Determine the [X, Y] coordinate at the center of the cell enclosing the given text.  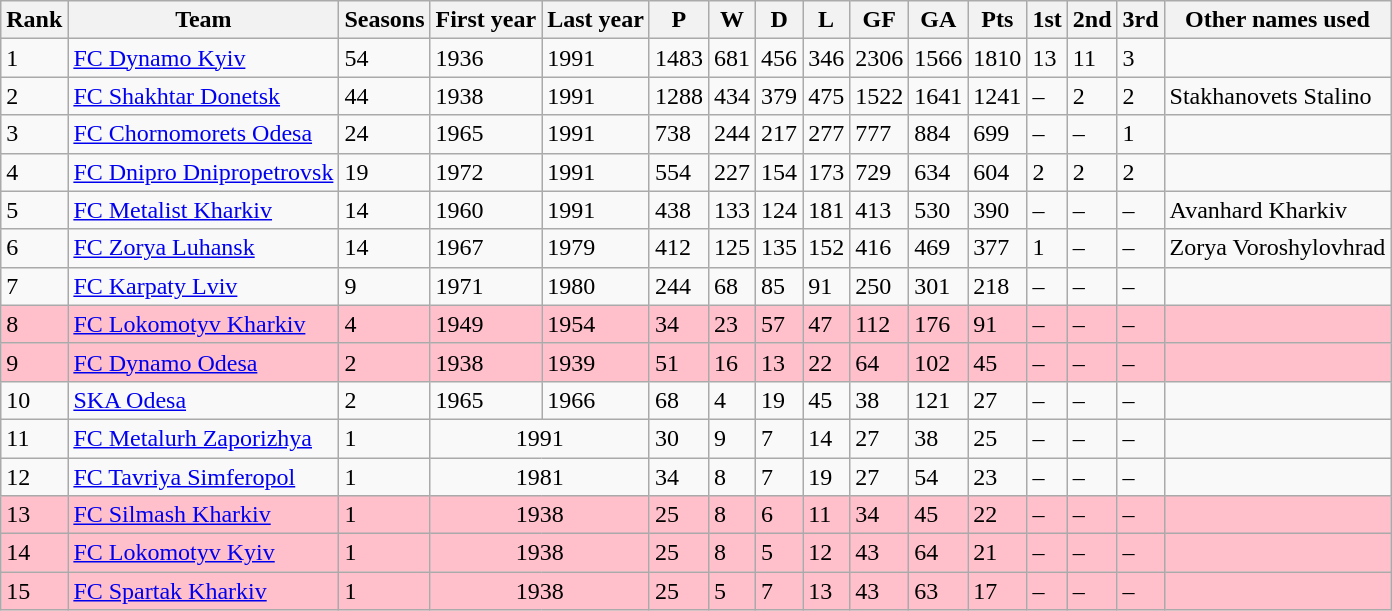
1936 [486, 58]
1949 [486, 324]
FC Chornomorets Odesa [204, 134]
301 [938, 286]
FC Tavriya Simferopol [204, 477]
FC Karpaty Lviv [204, 286]
173 [826, 172]
530 [938, 210]
FC Silmash Kharkiv [204, 515]
1981 [540, 477]
1810 [998, 58]
FC Shakhtar Donetsk [204, 96]
FC Lokomotyv Kyiv [204, 553]
P [678, 20]
1979 [596, 248]
346 [826, 58]
1971 [486, 286]
FC Zorya Luhansk [204, 248]
469 [938, 248]
217 [780, 134]
154 [780, 172]
729 [880, 172]
434 [732, 96]
250 [880, 286]
FC Dynamo Odesa [204, 362]
3rd [1140, 20]
57 [780, 324]
51 [678, 362]
390 [998, 210]
176 [938, 324]
Other names used [1278, 20]
699 [998, 134]
30 [678, 438]
135 [780, 248]
D [780, 20]
377 [998, 248]
63 [938, 591]
152 [826, 248]
1966 [596, 400]
1967 [486, 248]
884 [938, 134]
2306 [880, 58]
438 [678, 210]
1939 [596, 362]
Seasons [384, 20]
125 [732, 248]
Last year [596, 20]
681 [732, 58]
777 [880, 134]
1954 [596, 324]
FC Lokomotyv Kharkiv [204, 324]
1288 [678, 96]
1980 [596, 286]
1641 [938, 96]
102 [938, 362]
413 [880, 210]
1566 [938, 58]
227 [732, 172]
FC Dnipro Dnipropetrovsk [204, 172]
W [732, 20]
416 [880, 248]
475 [826, 96]
10 [34, 400]
85 [780, 286]
16 [732, 362]
17 [998, 591]
1522 [880, 96]
SKA Odesa [204, 400]
1483 [678, 58]
554 [678, 172]
Team [204, 20]
15 [34, 591]
1960 [486, 210]
Zorya Voroshylovhrad [1278, 248]
Stakhanovets Stalino [1278, 96]
181 [826, 210]
GF [880, 20]
738 [678, 134]
634 [938, 172]
First year [486, 20]
44 [384, 96]
218 [998, 286]
FC Metalurh Zaporizhya [204, 438]
604 [998, 172]
133 [732, 210]
2nd [1092, 20]
FC Dynamo Kyiv [204, 58]
1241 [998, 96]
277 [826, 134]
24 [384, 134]
47 [826, 324]
412 [678, 248]
Avanhard Kharkiv [1278, 210]
FC Spartak Kharkiv [204, 591]
21 [998, 553]
Pts [998, 20]
379 [780, 96]
124 [780, 210]
112 [880, 324]
FC Metalist Kharkiv [204, 210]
1972 [486, 172]
Rank [34, 20]
L [826, 20]
1st [1047, 20]
GA [938, 20]
456 [780, 58]
121 [938, 400]
